Search for the cell housing the specified text and yield its (X, Y) center coordinate. 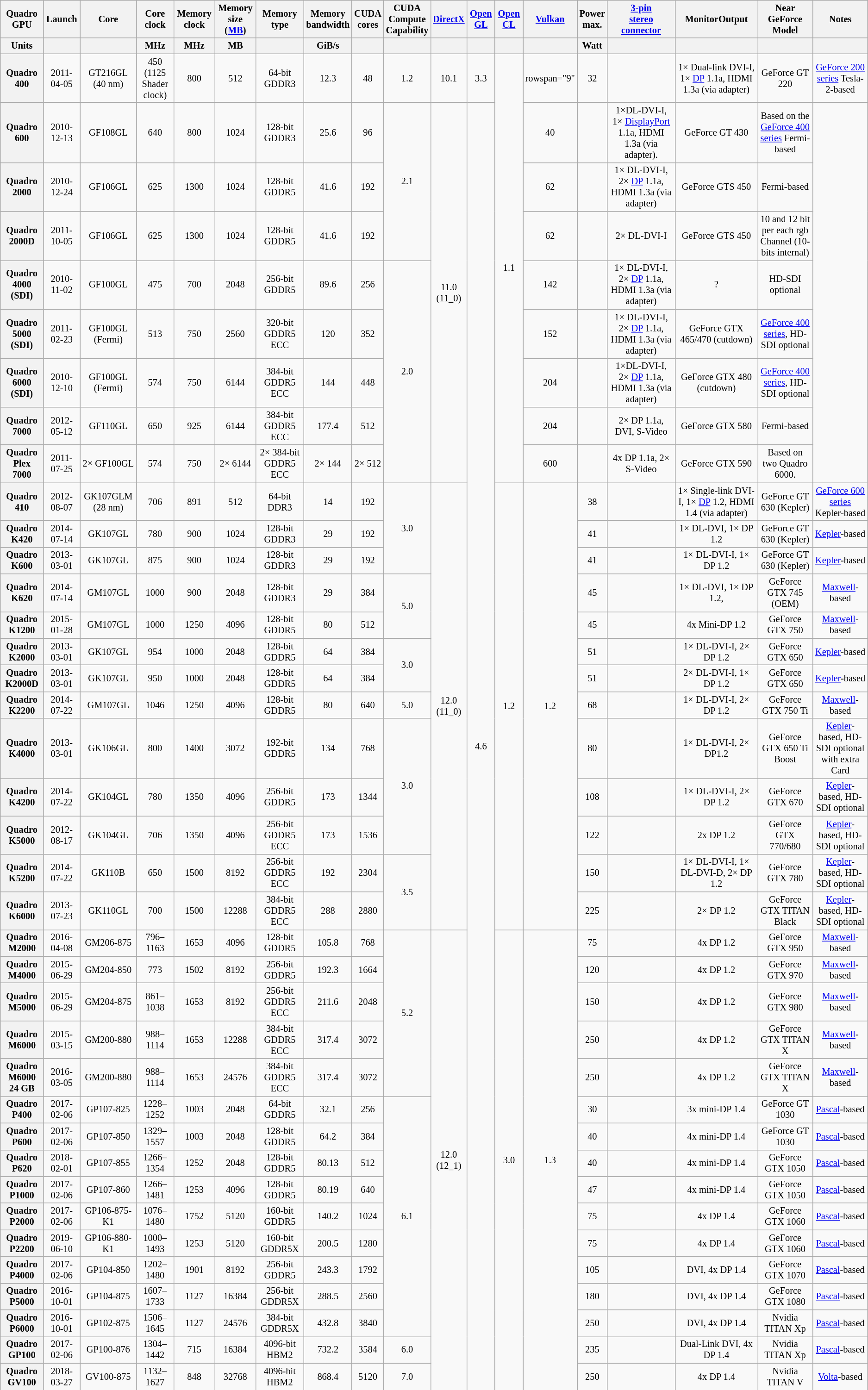
Open CL (509, 19)
GeForce GTX 750 (785, 625)
3.5 (407, 891)
2880 (368, 910)
773 (155, 970)
GV100-875 (108, 1377)
GeForce GTX 770/680 (785, 835)
384-bit GDDR5X (280, 1323)
GeForce GT 220 (785, 78)
1× DL-DVI, 1× DP 1.2, (717, 593)
Volta-based (840, 1377)
Units (22, 46)
Quadro 600 (22, 132)
1901 (194, 1270)
868.4 (328, 1377)
875 (155, 561)
80.13 (328, 1163)
GeForce 200 series Tesla-2-based (840, 78)
GeForce GTX 750 Ti (785, 705)
1228–1252 (155, 1110)
475 (155, 285)
GeForce GTX 745 (OEM) (785, 593)
1506–1645 (155, 1323)
861–1038 (155, 1002)
243.3 (328, 1270)
2015-03-15 (62, 1040)
2× 144 (328, 464)
GK110B (108, 873)
950 (155, 678)
GP106-880-K1 (108, 1243)
2012-08-07 (62, 502)
? (717, 285)
1× Dual-link DVI-I, 1× DP 1.1a, HDMI 1.3a (via adapter) (717, 78)
Quadro M6000 (22, 1040)
160-bit GDDR5X (280, 1243)
38 (593, 502)
200.5 (328, 1243)
89.6 (328, 285)
64-bit DDR3 (280, 502)
GP107-855 (108, 1163)
64-bit GDDR5 (280, 1110)
MonitorOutput (717, 19)
GM204-850 (108, 970)
2× DL-DVI-I, 1× DP 1.2 (717, 678)
Quadro K5200 (22, 873)
891 (194, 502)
Quadro 2000D (22, 236)
1329–1557 (155, 1136)
Coreclock (155, 19)
1076–1480 (155, 1216)
2010-12-13 (62, 132)
134 (328, 748)
1252 (194, 1163)
Powermax. (593, 19)
GM204-875 (108, 1002)
2011-04-05 (62, 78)
Nvidia TITAN V (785, 1377)
GeForce GTX 950 (785, 943)
Quadro P600 (22, 1136)
2× 512 (368, 464)
142 (550, 285)
225 (593, 910)
GeForce GTX 480 (cutdown) (717, 383)
Quadro K4000 (22, 748)
64.2 (328, 1136)
108 (593, 797)
GeForce GT 430 (717, 132)
Quadro M5000 (22, 1002)
1792 (368, 1270)
25.6 (328, 132)
925 (194, 426)
68 (593, 705)
Notes (840, 19)
47 (593, 1190)
2× DP 1.2 (717, 910)
32768 (235, 1377)
Quadro 400 (22, 78)
GP102-875 (108, 1323)
1266–1354 (155, 1163)
2015-01-28 (62, 625)
12.0(11_0) (449, 706)
Quadro P2200 (22, 1243)
2× GF100GL (108, 464)
192-bit GDDR5 (280, 748)
Quadro 2000 (22, 187)
Quadro P5000 (22, 1297)
513 (155, 334)
GT216GL (40 nm) (108, 78)
GF110GL (108, 426)
GM206-875 (108, 943)
1×DL-DVI-I, 1× DisplayPort 1.1a, HDMI 1.3a (via adapter). (641, 132)
Quadro K5000 (22, 835)
4x Mini-DP 1.2 (717, 625)
Quadro 5000 (SDI) (22, 334)
1.3 (550, 1159)
1664 (368, 970)
Quadro 6000 (SDI) (22, 383)
Memory type (280, 19)
2× DL-DVI-I (641, 236)
GeForce GTX 590 (717, 464)
1304–1442 (155, 1350)
2012-05-12 (62, 426)
235 (593, 1350)
1502 (194, 970)
5.2 (407, 1013)
Quadro 7000 (22, 426)
32 (593, 78)
GP107-850 (108, 1136)
1.1 (509, 268)
2.0 (407, 371)
Quadro M2000 (22, 943)
GeForce GTX 1070 (785, 1270)
CUDAcores (368, 19)
Dual-Link DVI, 4x DP 1.4 (717, 1350)
192.3 (328, 970)
2.1 (407, 181)
1400 (194, 748)
1266–1481 (155, 1190)
Quadro Plex 7000 (22, 464)
Vulkan (550, 19)
Quadro K6000 (22, 910)
Quadro P2000 (22, 1216)
Core (108, 19)
32.1 (328, 1110)
2x DP 1.2 (717, 835)
80.19 (328, 1190)
152 (550, 334)
30 (593, 1110)
160-bit GDDR5 (280, 1216)
1752 (194, 1216)
256-bit GDDR5X (280, 1297)
288 (328, 910)
4.6 (481, 746)
105.8 (328, 943)
3-pinstereoconnector (641, 19)
1536 (368, 835)
6.1 (407, 1216)
Quadro K600 (22, 561)
GeForce GTX 580 (717, 426)
Watt (593, 46)
7.0 (407, 1377)
rowspan="9" (550, 78)
CUDAComputeCapability (407, 19)
2019-06-10 (62, 1243)
Based on the GeForce 400 series Fermi-based (785, 132)
1000–1493 (155, 1243)
1132–1627 (155, 1377)
144 (328, 383)
14 (328, 502)
64-bit GDDR3 (280, 78)
1× DL-DVI, 1× DP 1.2 (717, 534)
GP104-850 (108, 1270)
1× DL-DVI-I, 2× DP1.2 (717, 748)
320-bit GDDR5 ECC (280, 334)
1× DL-DVI-I, 1× DL-DVI-D, 2× DP 1.2 (717, 873)
Quadro M6000 24 GB (22, 1078)
3.3 (481, 78)
Memorybandwidth (328, 19)
GF108GL (108, 132)
448 (368, 383)
2018-02-01 (62, 1163)
GeForce GTX 465/470 (cutdown) (717, 334)
10 and 12 bit per each rgb Channel (10-bits internal) (785, 236)
Quadro K620 (22, 593)
Quadro 410 (22, 502)
Quadro M4000 (22, 970)
2018-03-27 (62, 1377)
GF100GL (108, 285)
3840 (368, 1323)
2011-02-23 (62, 334)
352 (368, 334)
4x DP 1.1a, 2× S-Video (641, 464)
796–1163 (155, 943)
GP107-825 (108, 1110)
1280 (368, 1243)
Quadro K420 (22, 534)
GeForce GTX 780 (785, 873)
2016-04-08 (62, 943)
2012-08-17 (62, 835)
6.0 (407, 1350)
1607–1733 (155, 1297)
GK107GLM (28 nm) (108, 502)
Quadro P620 (22, 1163)
96 (368, 132)
Quadro K2200 (22, 705)
1× DL-DVI-I, 1× DP 1.2 (717, 561)
GeForce GTX TITAN Black (785, 910)
1× Single-link DVI-I, 1× DP 1.2, HDMI 1.4 (via adapter) (717, 502)
Launch (62, 19)
Quadro GV100 (22, 1377)
Quadro P6000 (22, 1323)
600 (550, 464)
2010-12-24 (62, 187)
GK106GL (108, 748)
2016-03-05 (62, 1078)
GK110GL (108, 910)
211.6 (328, 1002)
11.0(11_0) (449, 293)
48 (368, 78)
Quadro K4200 (22, 797)
QuadroGPU (22, 19)
MB (235, 46)
Based on two Quadro 6000. (785, 464)
12.0(12_1) (449, 1159)
177.4 (328, 426)
GP107-860 (108, 1190)
3584 (368, 1350)
2013-07-23 (62, 910)
GP100-876 (108, 1350)
GeForce GTX 650 Ti Boost (785, 748)
Kepler-based, HD-SDI optional with extra Card (840, 748)
288.5 (328, 1297)
GP106-875-K1 (108, 1216)
Quadro GP100 (22, 1350)
Open GL (481, 19)
GiB/s (328, 46)
450 (1125 Shader clock) (155, 78)
848 (194, 1377)
Memory size(MB) (235, 19)
Quadro K2000 (22, 652)
Quadro P400 (22, 1110)
Quadro K1200 (22, 625)
GeForce GTX 1080 (785, 1297)
2× 384-bit GDDR5 ECC (280, 464)
715 (194, 1350)
105 (593, 1270)
2010-12-10 (62, 383)
GeForce 600 series Kepler-based (840, 502)
954 (155, 652)
2011-07-25 (62, 464)
DirectX (449, 19)
HD-SDI optional (785, 285)
1046 (155, 705)
2× DP 1.1a, DVI, S-Video (641, 426)
Quadro K2000D (22, 678)
GeForce GTX 970 (785, 970)
Quadro 4000 (SDI) (22, 285)
12.3 (328, 78)
1×DL-DVI-I, 2× DP 1.1a, HDMI 1.3a (via adapter) (641, 383)
10.1 (449, 78)
180 (593, 1297)
Quadro P4000 (22, 1270)
GeForce GTX 980 (785, 1002)
1344 (368, 797)
Quadro P1000 (22, 1190)
2010-11-02 (62, 285)
2011-10-05 (62, 236)
GeForce GTX 670 (785, 797)
732.2 (328, 1350)
432.8 (328, 1323)
2× 6144 (235, 464)
Near GeForce Model (785, 19)
2304 (368, 873)
1202–1480 (155, 1270)
Memory clock (194, 19)
3x mini-DP 1.4 (717, 1110)
122 (593, 835)
GP104-875 (108, 1297)
140.2 (328, 1216)
